Capture the cell that displays the provided text and extract its [x, y] central coordinate. 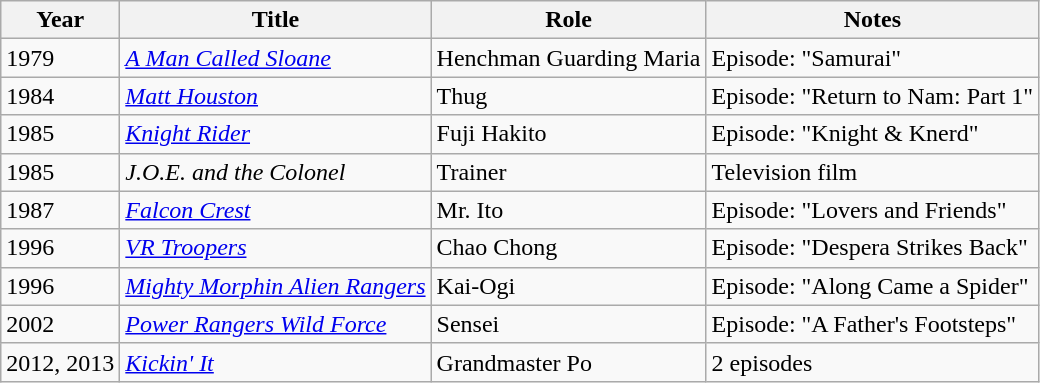
Falcon Crest [276, 210]
A Man Called Sloane [276, 58]
Year [60, 20]
Knight Rider [276, 134]
Mighty Morphin Alien Rangers [276, 286]
Episode: "Along Came a Spider" [872, 286]
Trainer [568, 172]
Matt Houston [276, 96]
Episode: "Samurai" [872, 58]
Episode: "Knight & Knerd" [872, 134]
1979 [60, 58]
Kickin' It [276, 362]
J.O.E. and the Colonel [276, 172]
Episode: "A Father's Footsteps" [872, 324]
1987 [60, 210]
Chao Chong [568, 248]
Power Rangers Wild Force [276, 324]
Episode: "Return to Nam: Part 1" [872, 96]
Sensei [568, 324]
2002 [60, 324]
2 episodes [872, 362]
Grandmaster Po [568, 362]
Mr. Ito [568, 210]
Henchman Guarding Maria [568, 58]
Notes [872, 20]
VR Troopers [276, 248]
1984 [60, 96]
Television film [872, 172]
Kai-Ogi [568, 286]
Episode: "Lovers and Friends" [872, 210]
Fuji Hakito [568, 134]
2012, 2013 [60, 362]
Role [568, 20]
Episode: "Despera Strikes Back" [872, 248]
Thug [568, 96]
Title [276, 20]
